Output the [X, Y] coordinate of the center of the cell containing the given text.  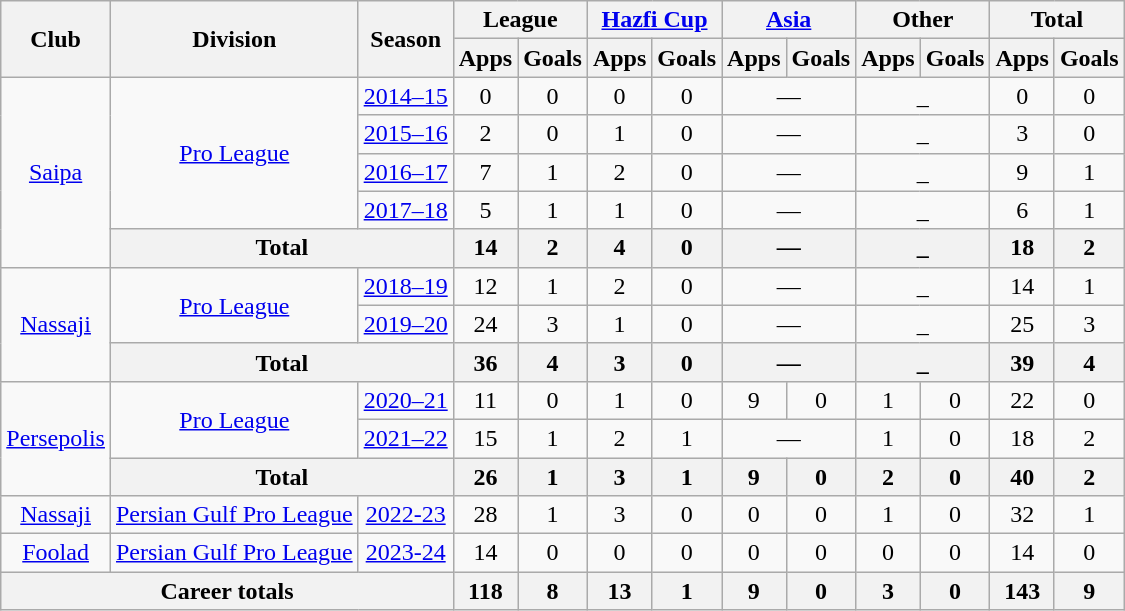
118 [485, 591]
Club [56, 39]
2022-23 [406, 515]
League [520, 20]
11 [485, 400]
2018–19 [406, 286]
Hazfi Cup [654, 20]
24 [485, 324]
25 [1022, 324]
2020–21 [406, 400]
12 [485, 286]
2019–20 [406, 324]
8 [553, 591]
Persepolis [56, 438]
2014–15 [406, 96]
2023-24 [406, 553]
7 [485, 172]
Asia [789, 20]
Season [406, 39]
40 [1022, 477]
Foolad [56, 553]
5 [485, 210]
Division [234, 39]
Other [923, 20]
32 [1022, 515]
13 [619, 591]
Saipa [56, 172]
36 [485, 362]
Career totals [227, 591]
15 [485, 438]
26 [485, 477]
6 [1022, 210]
28 [485, 515]
39 [1022, 362]
2015–16 [406, 134]
143 [1022, 591]
2016–17 [406, 172]
2021–22 [406, 438]
22 [1022, 400]
2017–18 [406, 210]
